Identify which cell holds the provided text, then report its [x, y] central coordinate. 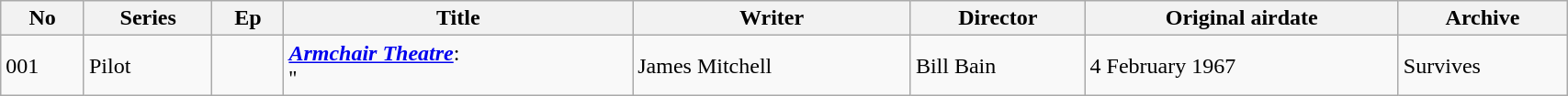
001 [42, 66]
Writer [772, 18]
Armchair Theatre: '' [458, 66]
Ep [248, 18]
Pilot [148, 66]
No [42, 18]
Series [148, 18]
Bill Bain [998, 66]
James Mitchell [772, 66]
4 February 1967 [1242, 66]
Survives [1483, 66]
Title [458, 18]
Archive [1483, 18]
Original airdate [1242, 18]
Director [998, 18]
